Determine the (x, y) coordinate at the center of the cell enclosing the given text.  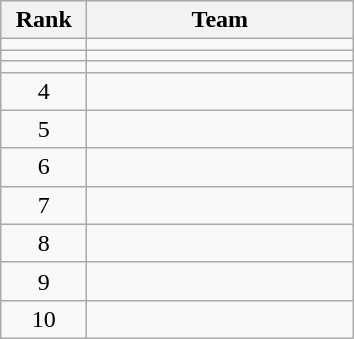
8 (44, 243)
Team (220, 20)
6 (44, 167)
7 (44, 205)
10 (44, 319)
5 (44, 129)
9 (44, 281)
4 (44, 91)
Rank (44, 20)
